Return the [x, y] coordinate for the center point of the cell that contains the specified text.  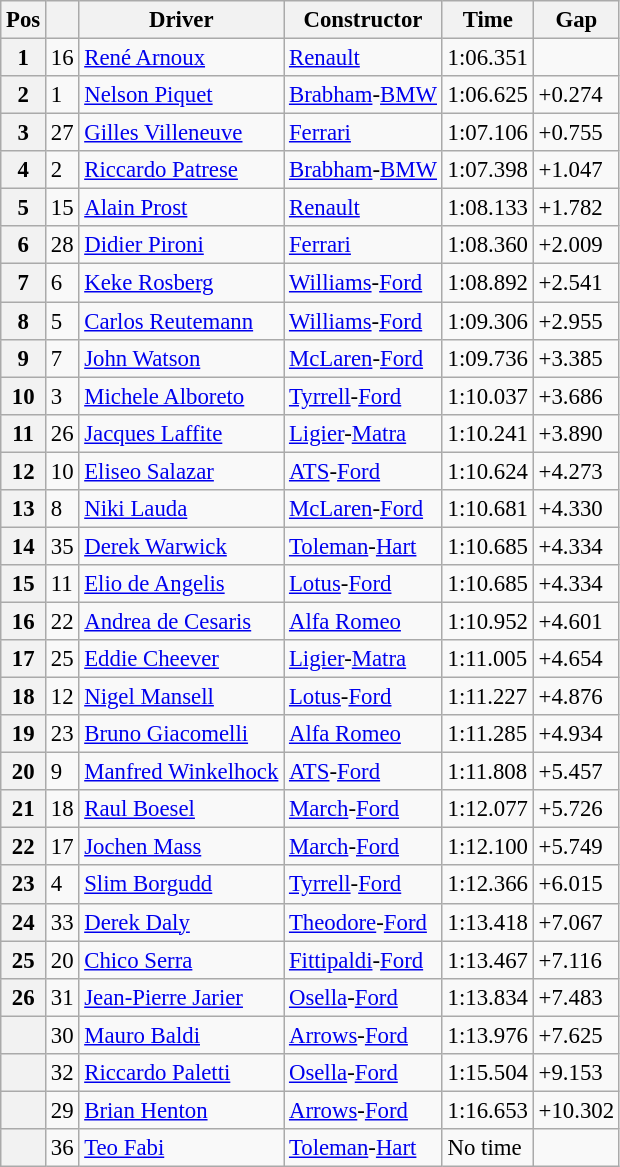
1:10.037 [488, 396]
Jean-Pierre Jarier [182, 997]
1:15.504 [488, 1073]
27 [62, 133]
+0.274 [576, 95]
Jochen Mass [182, 847]
René Arnoux [182, 58]
1:08.133 [488, 208]
+1.047 [576, 170]
1:06.625 [488, 95]
Gap [576, 20]
Derek Daly [182, 922]
1:13.976 [488, 1035]
1:13.467 [488, 960]
Alain Prost [182, 208]
1:08.360 [488, 245]
No time [488, 1148]
Riccardo Patrese [182, 170]
19 [24, 734]
1:11.227 [488, 697]
+7.116 [576, 960]
+3.890 [576, 433]
28 [62, 245]
Riccardo Paletti [182, 1073]
1:11.005 [488, 659]
Brian Henton [182, 1110]
1:09.306 [488, 321]
1:10.681 [488, 509]
1:13.834 [488, 997]
33 [62, 922]
Raul Boesel [182, 809]
Nigel Mansell [182, 697]
+5.749 [576, 847]
Michele Alboreto [182, 396]
+6.015 [576, 885]
1:12.100 [488, 847]
Time [488, 20]
Bruno Giacomelli [182, 734]
+7.483 [576, 997]
+3.385 [576, 358]
Jacques Laffite [182, 433]
1:10.241 [488, 433]
+4.273 [576, 471]
Derek Warwick [182, 546]
30 [62, 1035]
32 [62, 1073]
21 [24, 809]
Elio de Angelis [182, 584]
36 [62, 1148]
24 [24, 922]
Nelson Piquet [182, 95]
29 [62, 1110]
Teo Fabi [182, 1148]
Fittipaldi-Ford [364, 960]
1:16.653 [488, 1110]
+4.330 [576, 509]
Niki Lauda [182, 509]
+0.755 [576, 133]
+4.601 [576, 621]
Theodore-Ford [364, 922]
1:11.285 [488, 734]
Andrea de Cesaris [182, 621]
+2.955 [576, 321]
+5.726 [576, 809]
Mauro Baldi [182, 1035]
1:11.808 [488, 772]
+1.782 [576, 208]
1:08.892 [488, 283]
1:06.351 [488, 58]
Pos [24, 20]
1:13.418 [488, 922]
+2.009 [576, 245]
John Watson [182, 358]
13 [24, 509]
Carlos Reutemann [182, 321]
1:12.366 [488, 885]
Gilles Villeneuve [182, 133]
+9.153 [576, 1073]
+3.686 [576, 396]
+5.457 [576, 772]
1:10.952 [488, 621]
+7.625 [576, 1035]
14 [24, 546]
1:07.398 [488, 170]
1:09.736 [488, 358]
Constructor [364, 20]
31 [62, 997]
1:12.077 [488, 809]
Driver [182, 20]
Chico Serra [182, 960]
+2.541 [576, 283]
Eliseo Salazar [182, 471]
1:10.624 [488, 471]
Manfred Winkelhock [182, 772]
Keke Rosberg [182, 283]
Slim Borgudd [182, 885]
35 [62, 546]
Eddie Cheever [182, 659]
+10.302 [576, 1110]
Didier Pironi [182, 245]
+7.067 [576, 922]
+4.876 [576, 697]
1:07.106 [488, 133]
+4.654 [576, 659]
+4.934 [576, 734]
